Provide the (X, Y) coordinate of the cell's center where the given text is located.  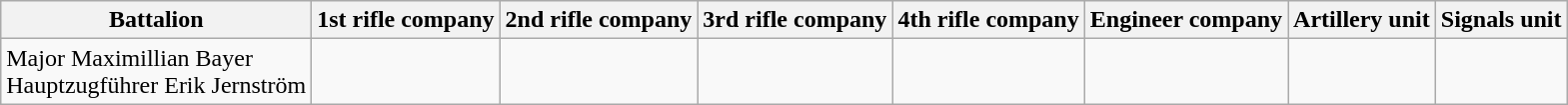
Artillery unit (1362, 20)
Engineer company (1185, 20)
4th rifle company (988, 20)
Signals unit (1501, 20)
1st rifle company (406, 20)
2nd rifle company (599, 20)
3rd rifle company (795, 20)
Battalion (156, 20)
Major Maximillian BayerHauptzugführer Erik Jernström (156, 72)
